Return [x, y] of the center of cell containing provided text 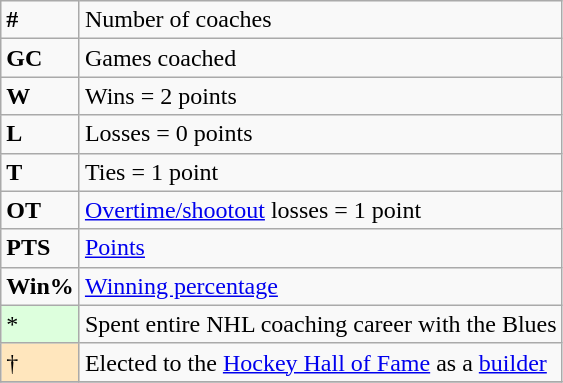
L [40, 134]
# [40, 20]
Games coached [320, 58]
Losses = 0 points [320, 134]
Overtime/shootout losses = 1 point [320, 210]
Ties = 1 point [320, 172]
Win% [40, 286]
Wins = 2 points [320, 96]
Elected to the Hockey Hall of Fame as a builder [320, 362]
Number of coaches [320, 20]
Points [320, 248]
W [40, 96]
T [40, 172]
† [40, 362]
OT [40, 210]
PTS [40, 248]
Winning percentage [320, 286]
GC [40, 58]
* [40, 324]
Spent entire NHL coaching career with the Blues [320, 324]
